Return [x, y] of the center of cell containing provided text 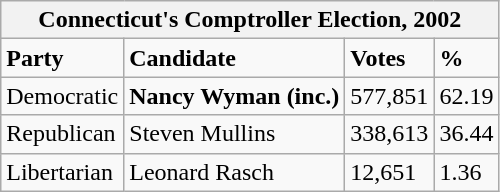
577,851 [390, 96]
1.36 [466, 172]
Leonard Rasch [234, 172]
Steven Mullins [234, 134]
Candidate [234, 58]
% [466, 58]
Libertarian [62, 172]
Party [62, 58]
12,651 [390, 172]
338,613 [390, 134]
Votes [390, 58]
Connecticut's Comptroller Election, 2002 [250, 20]
Democratic [62, 96]
62.19 [466, 96]
Republican [62, 134]
Nancy Wyman (inc.) [234, 96]
36.44 [466, 134]
